Identify which cell holds the provided text, then report its [x, y] central coordinate. 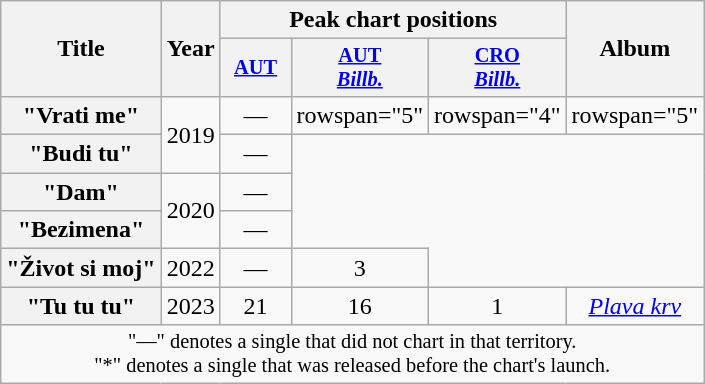
"—" denotes a single that did not chart in that territory."*" denotes a single that was released before the chart's launch. [352, 354]
AUTBillb. [360, 68]
1 [498, 306]
"Budi tu" [81, 154]
"Bezimena" [81, 230]
2022 [190, 268]
"Dam" [81, 192]
Peak chart positions [393, 20]
Album [635, 49]
16 [360, 306]
Plava krv [635, 306]
rowspan="4" [498, 115]
CROBillb. [498, 68]
2020 [190, 211]
AUT [256, 68]
"Život si moj" [81, 268]
2023 [190, 306]
3 [360, 268]
"Vrati me" [81, 115]
21 [256, 306]
2019 [190, 134]
Year [190, 49]
"Tu tu tu" [81, 306]
Title [81, 49]
